Return the (x, y) coordinate for the center point of the cell that contains the specified text.  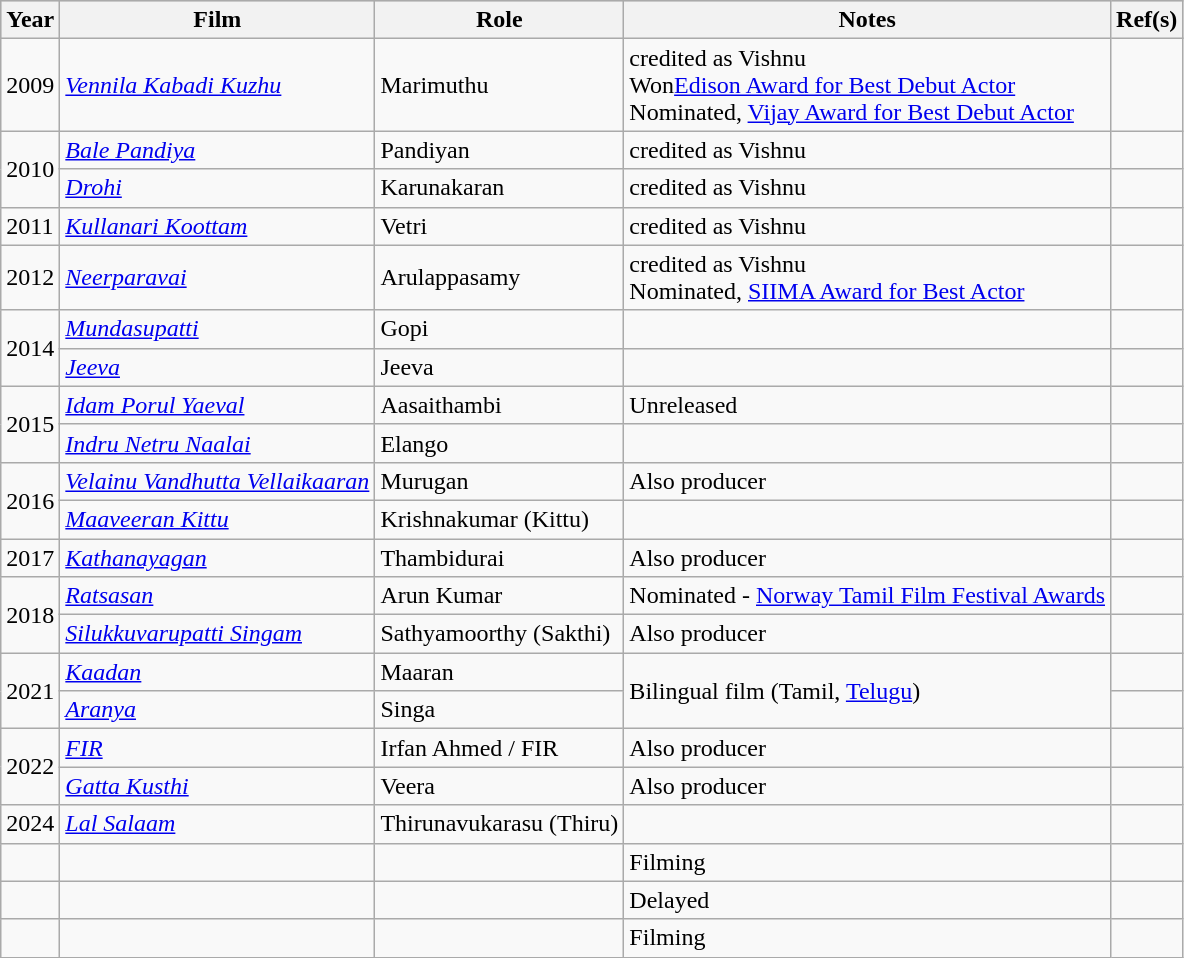
Indru Netru Naalai (218, 443)
2024 (30, 824)
Arun Kumar (500, 596)
Thirunavukarasu (Thiru) (500, 824)
Unreleased (868, 405)
Idam Porul Yaeval (218, 405)
Thambidurai (500, 557)
Kaadan (218, 672)
Lal Salaam (218, 824)
Notes (868, 20)
Irfan Ahmed / FIR (500, 748)
Silukkuvarupatti Singam (218, 634)
Vennila Kabadi Kuzhu (218, 85)
Kathanayagan (218, 557)
2018 (30, 615)
2022 (30, 767)
Maaveeran Kittu (218, 519)
Elango (500, 443)
Singa (500, 710)
2016 (30, 500)
Vetri (500, 226)
Pandiyan (500, 150)
Krishnakumar (Kittu) (500, 519)
Kullanari Koottam (218, 226)
2011 (30, 226)
Ratsasan (218, 596)
2021 (30, 691)
Film (218, 20)
Veera (500, 786)
Gatta Kusthi (218, 786)
FIR (218, 748)
Delayed (868, 900)
Gopi (500, 329)
Role (500, 20)
Karunakaran (500, 188)
Bale Pandiya (218, 150)
Aranya (218, 710)
Marimuthu (500, 85)
2017 (30, 557)
credited as VishnuWonEdison Award for Best Debut ActorNominated, Vijay Award for Best Debut Actor (868, 85)
Arulappasamy (500, 278)
2014 (30, 348)
Neerparavai (218, 278)
Ref(s) (1147, 20)
Year (30, 20)
Aasaithambi (500, 405)
2015 (30, 424)
Bilingual film (Tamil, Telugu) (868, 691)
Maaran (500, 672)
2010 (30, 169)
Drohi (218, 188)
Mundasupatti (218, 329)
Nominated - Norway Tamil Film Festival Awards (868, 596)
Murugan (500, 481)
Sathyamoorthy (Sakthi) (500, 634)
2012 (30, 278)
Velainu Vandhutta Vellaikaaran (218, 481)
credited as VishnuNominated, SIIMA Award for Best Actor (868, 278)
2009 (30, 85)
